From the cell containing the given text, extract its center point as [X, Y] coordinate. 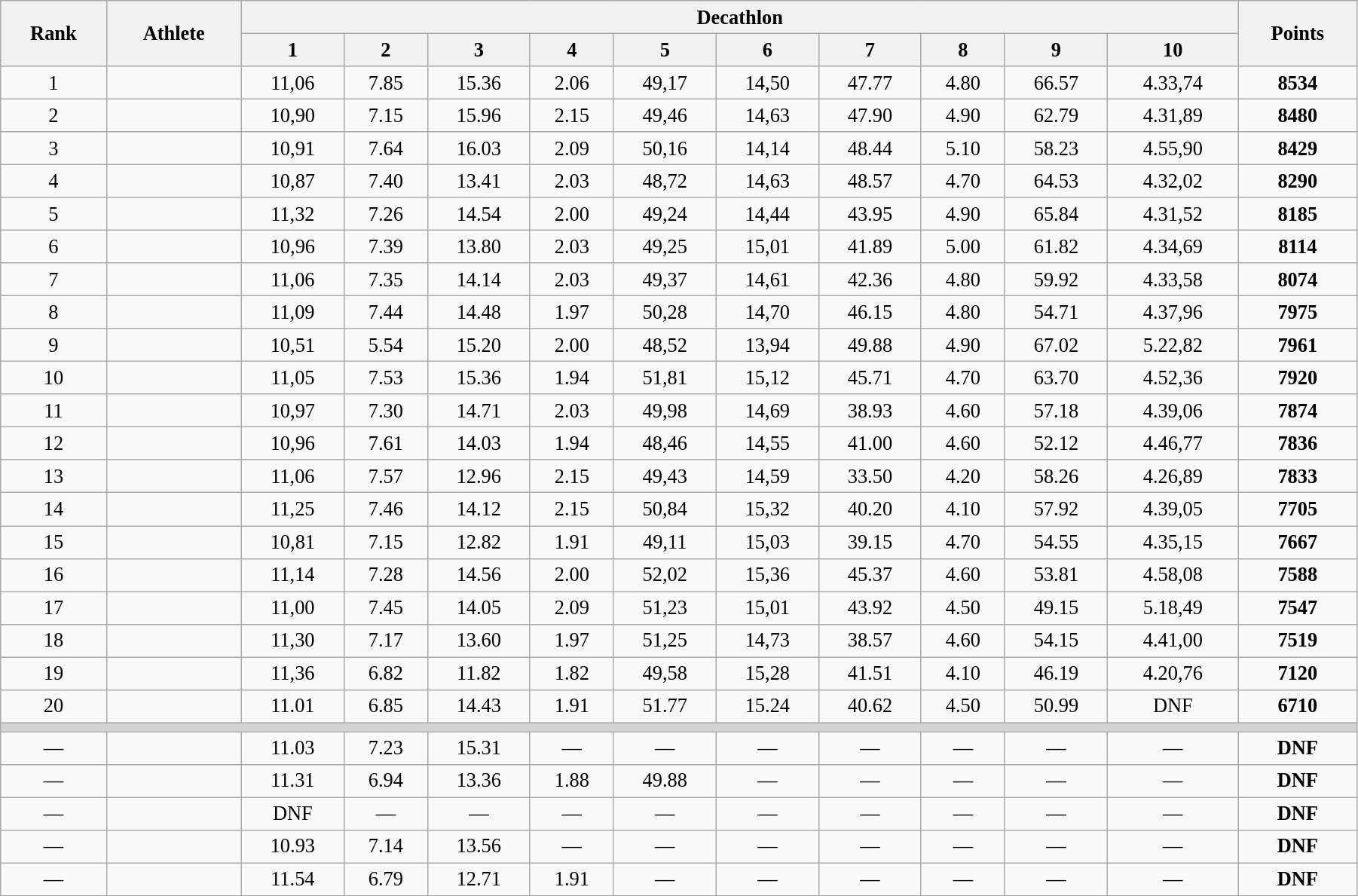
11,14 [292, 575]
7.44 [386, 312]
48.44 [870, 148]
4.34,69 [1173, 246]
19 [54, 673]
49,25 [665, 246]
10,81 [292, 542]
10,97 [292, 411]
42.36 [870, 280]
47.77 [870, 82]
10,87 [292, 181]
4.58,08 [1173, 575]
11,09 [292, 312]
13,94 [767, 345]
14,59 [767, 476]
43.92 [870, 607]
50,16 [665, 148]
8185 [1298, 214]
7667 [1298, 542]
7519 [1298, 641]
14.54 [479, 214]
41.00 [870, 443]
13.36 [479, 781]
7120 [1298, 673]
5.54 [386, 345]
58.26 [1056, 476]
8074 [1298, 280]
1.82 [571, 673]
13.41 [479, 181]
12 [54, 443]
11,00 [292, 607]
15,12 [767, 378]
2.06 [571, 82]
52,02 [665, 575]
7.26 [386, 214]
13.80 [479, 246]
49.15 [1056, 607]
7833 [1298, 476]
15 [54, 542]
48,52 [665, 345]
14 [54, 509]
48,46 [665, 443]
7.53 [386, 378]
11.54 [292, 879]
14.03 [479, 443]
49,17 [665, 82]
Points [1298, 33]
Athlete [173, 33]
4.39,05 [1173, 509]
38.57 [870, 641]
49,43 [665, 476]
6.82 [386, 673]
57.92 [1056, 509]
49,37 [665, 280]
7.64 [386, 148]
8290 [1298, 181]
5.10 [963, 148]
6710 [1298, 706]
13 [54, 476]
4.35,15 [1173, 542]
4.20,76 [1173, 673]
7.17 [386, 641]
5.18,49 [1173, 607]
14,55 [767, 443]
11.01 [292, 706]
13.56 [479, 846]
14,61 [767, 280]
52.12 [1056, 443]
11,32 [292, 214]
14,70 [767, 312]
58.23 [1056, 148]
7.39 [386, 246]
45.71 [870, 378]
10,91 [292, 148]
7.30 [386, 411]
64.53 [1056, 181]
11.82 [479, 673]
10,51 [292, 345]
14.56 [479, 575]
61.82 [1056, 246]
51,23 [665, 607]
14,14 [767, 148]
63.70 [1056, 378]
51.77 [665, 706]
16 [54, 575]
4.32,02 [1173, 181]
66.57 [1056, 82]
38.93 [870, 411]
8114 [1298, 246]
4.33,74 [1173, 82]
5.00 [963, 246]
49,98 [665, 411]
62.79 [1056, 115]
48.57 [870, 181]
12.96 [479, 476]
15,36 [767, 575]
4.33,58 [1173, 280]
6.85 [386, 706]
7547 [1298, 607]
13.60 [479, 641]
4.46,77 [1173, 443]
53.81 [1056, 575]
49,24 [665, 214]
15.20 [479, 345]
54.71 [1056, 312]
7588 [1298, 575]
4.20 [963, 476]
1.88 [571, 781]
11,36 [292, 673]
10,90 [292, 115]
15.24 [767, 706]
15,32 [767, 509]
59.92 [1056, 280]
Rank [54, 33]
54.55 [1056, 542]
7.14 [386, 846]
6.79 [386, 879]
45.37 [870, 575]
11 [54, 411]
46.19 [1056, 673]
4.41,00 [1173, 641]
57.18 [1056, 411]
67.02 [1056, 345]
40.20 [870, 509]
8480 [1298, 115]
7.45 [386, 607]
54.15 [1056, 641]
18 [54, 641]
14,69 [767, 411]
7.61 [386, 443]
17 [54, 607]
4.39,06 [1173, 411]
14,44 [767, 214]
14.05 [479, 607]
16.03 [479, 148]
11.31 [292, 781]
48,72 [665, 181]
11.03 [292, 748]
7.40 [386, 181]
20 [54, 706]
14.43 [479, 706]
8429 [1298, 148]
51,81 [665, 378]
7836 [1298, 443]
12.82 [479, 542]
7.46 [386, 509]
4.37,96 [1173, 312]
12.71 [479, 879]
7961 [1298, 345]
7.57 [386, 476]
14.14 [479, 280]
7874 [1298, 411]
4.55,90 [1173, 148]
50,84 [665, 509]
50.99 [1056, 706]
5.22,82 [1173, 345]
49,58 [665, 673]
7975 [1298, 312]
49,11 [665, 542]
65.84 [1056, 214]
4.26,89 [1173, 476]
15.31 [479, 748]
15,03 [767, 542]
7.35 [386, 280]
4.31,52 [1173, 214]
33.50 [870, 476]
49,46 [665, 115]
15.96 [479, 115]
46.15 [870, 312]
4.31,89 [1173, 115]
14,50 [767, 82]
14,73 [767, 641]
11,25 [292, 509]
41.89 [870, 246]
4.52,36 [1173, 378]
51,25 [665, 641]
11,30 [292, 641]
7.23 [386, 748]
7920 [1298, 378]
39.15 [870, 542]
8534 [1298, 82]
11,05 [292, 378]
14.71 [479, 411]
40.62 [870, 706]
41.51 [870, 673]
10.93 [292, 846]
15,28 [767, 673]
50,28 [665, 312]
14.12 [479, 509]
7705 [1298, 509]
7.28 [386, 575]
43.95 [870, 214]
7.85 [386, 82]
Decathlon [740, 17]
14.48 [479, 312]
47.90 [870, 115]
6.94 [386, 781]
